Extract the [x, y] coordinate from the center of the cell holding the provided text.  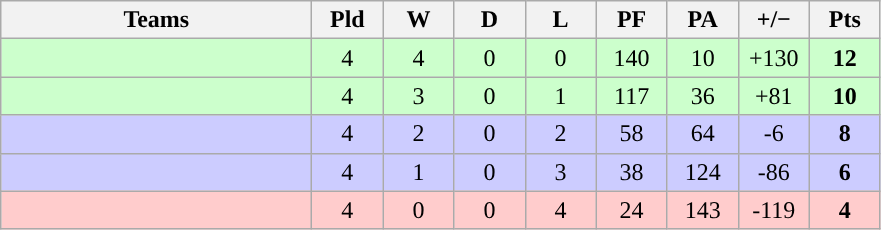
L [560, 20]
+130 [774, 58]
8 [844, 134]
124 [702, 172]
12 [844, 58]
140 [632, 58]
+/− [774, 20]
-6 [774, 134]
-86 [774, 172]
6 [844, 172]
117 [632, 96]
Pts [844, 20]
PA [702, 20]
Teams [156, 20]
-119 [774, 210]
D [490, 20]
W [418, 20]
36 [702, 96]
24 [632, 210]
64 [702, 134]
+81 [774, 96]
58 [632, 134]
38 [632, 172]
Pld [348, 20]
PF [632, 20]
143 [702, 210]
